Provide the [x, y] coordinate of the cell's center where the given text is located.  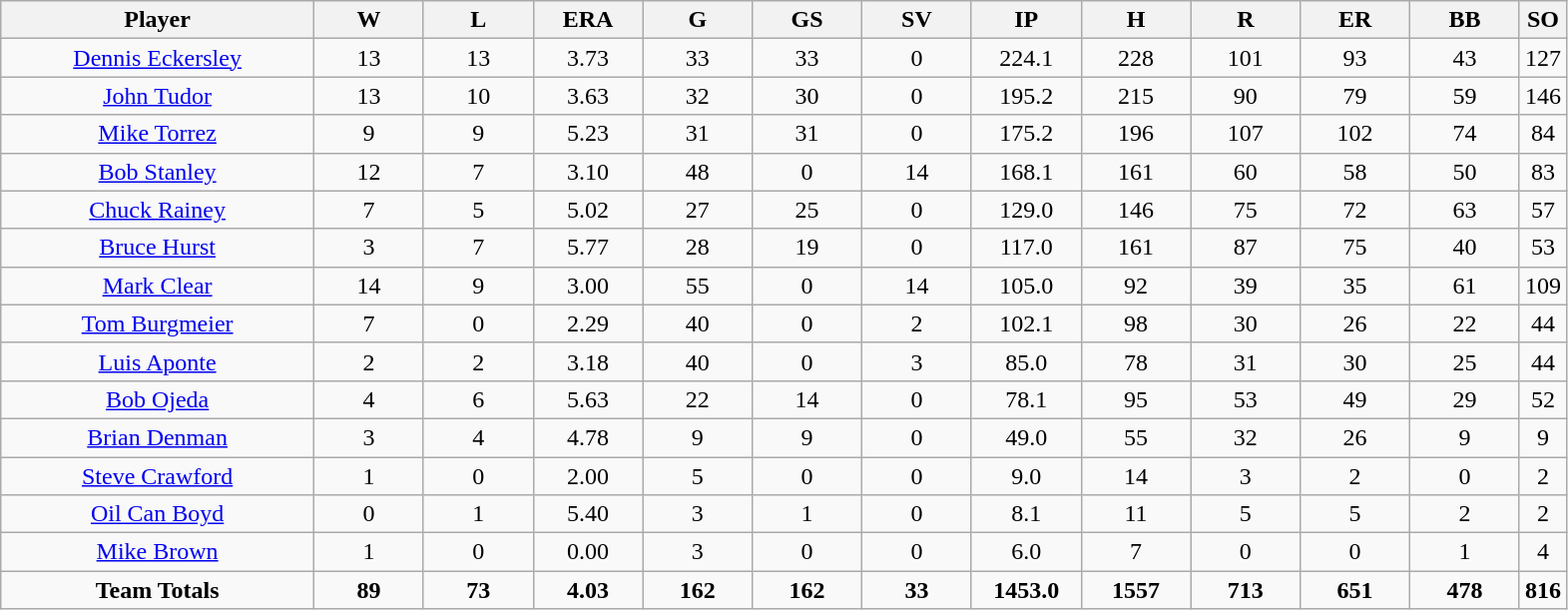
39 [1246, 286]
713 [1246, 590]
W [368, 20]
Mike Brown [158, 552]
Luis Aponte [158, 361]
107 [1246, 134]
109 [1543, 286]
175.2 [1026, 134]
Bob Ojeda [158, 399]
89 [368, 590]
92 [1136, 286]
102 [1355, 134]
H [1136, 20]
651 [1355, 590]
5.23 [588, 134]
Mark Clear [158, 286]
ER [1355, 20]
168.1 [1026, 172]
478 [1465, 590]
Player [158, 20]
8.1 [1026, 514]
43 [1465, 58]
196 [1136, 134]
59 [1465, 96]
72 [1355, 210]
3.00 [588, 286]
SO [1543, 20]
74 [1465, 134]
79 [1355, 96]
L [478, 20]
49 [1355, 399]
Dennis Eckersley [158, 58]
Chuck Rainey [158, 210]
101 [1246, 58]
5.40 [588, 514]
63 [1465, 210]
50 [1465, 172]
129.0 [1026, 210]
52 [1543, 399]
57 [1543, 210]
95 [1136, 399]
Tom Burgmeier [158, 323]
83 [1543, 172]
4.03 [588, 590]
78.1 [1026, 399]
19 [807, 248]
1557 [1136, 590]
93 [1355, 58]
4.78 [588, 437]
R [1246, 20]
0.00 [588, 552]
102.1 [1026, 323]
224.1 [1026, 58]
3.73 [588, 58]
5.63 [588, 399]
10 [478, 96]
11 [1136, 514]
3.18 [588, 361]
35 [1355, 286]
29 [1465, 399]
Oil Can Boyd [158, 514]
John Tudor [158, 96]
60 [1246, 172]
Steve Crawford [158, 476]
Mike Torrez [158, 134]
12 [368, 172]
Bruce Hurst [158, 248]
84 [1543, 134]
GS [807, 20]
5.77 [588, 248]
117.0 [1026, 248]
61 [1465, 286]
BB [1465, 20]
1453.0 [1026, 590]
3.63 [588, 96]
2.29 [588, 323]
127 [1543, 58]
58 [1355, 172]
195.2 [1026, 96]
228 [1136, 58]
87 [1246, 248]
28 [698, 248]
105.0 [1026, 286]
78 [1136, 361]
Team Totals [158, 590]
6 [478, 399]
9.0 [1026, 476]
98 [1136, 323]
6.0 [1026, 552]
Brian Denman [158, 437]
27 [698, 210]
73 [478, 590]
2.00 [588, 476]
ERA [588, 20]
G [698, 20]
SV [917, 20]
816 [1543, 590]
85.0 [1026, 361]
5.02 [588, 210]
IP [1026, 20]
49.0 [1026, 437]
215 [1136, 96]
3.10 [588, 172]
48 [698, 172]
90 [1246, 96]
Bob Stanley [158, 172]
